Return the [x, y] coordinate for the center point of the cell that contains the specified text.  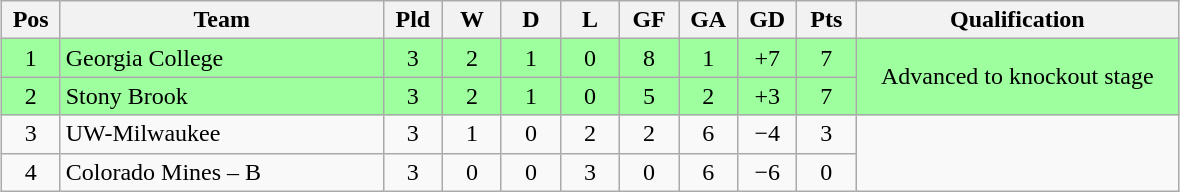
Pts [826, 20]
Advanced to knockout stage [1018, 77]
8 [650, 58]
Georgia College [222, 58]
−6 [768, 172]
5 [650, 96]
W [472, 20]
Pld [412, 20]
D [530, 20]
GA [708, 20]
+7 [768, 58]
UW-Milwaukee [222, 134]
GD [768, 20]
−4 [768, 134]
Qualification [1018, 20]
+3 [768, 96]
Pos [30, 20]
L [590, 20]
Colorado Mines – B [222, 172]
Stony Brook [222, 96]
Team [222, 20]
4 [30, 172]
GF [650, 20]
